Provide the (x, y) coordinate of the cell's center where the given text is located.  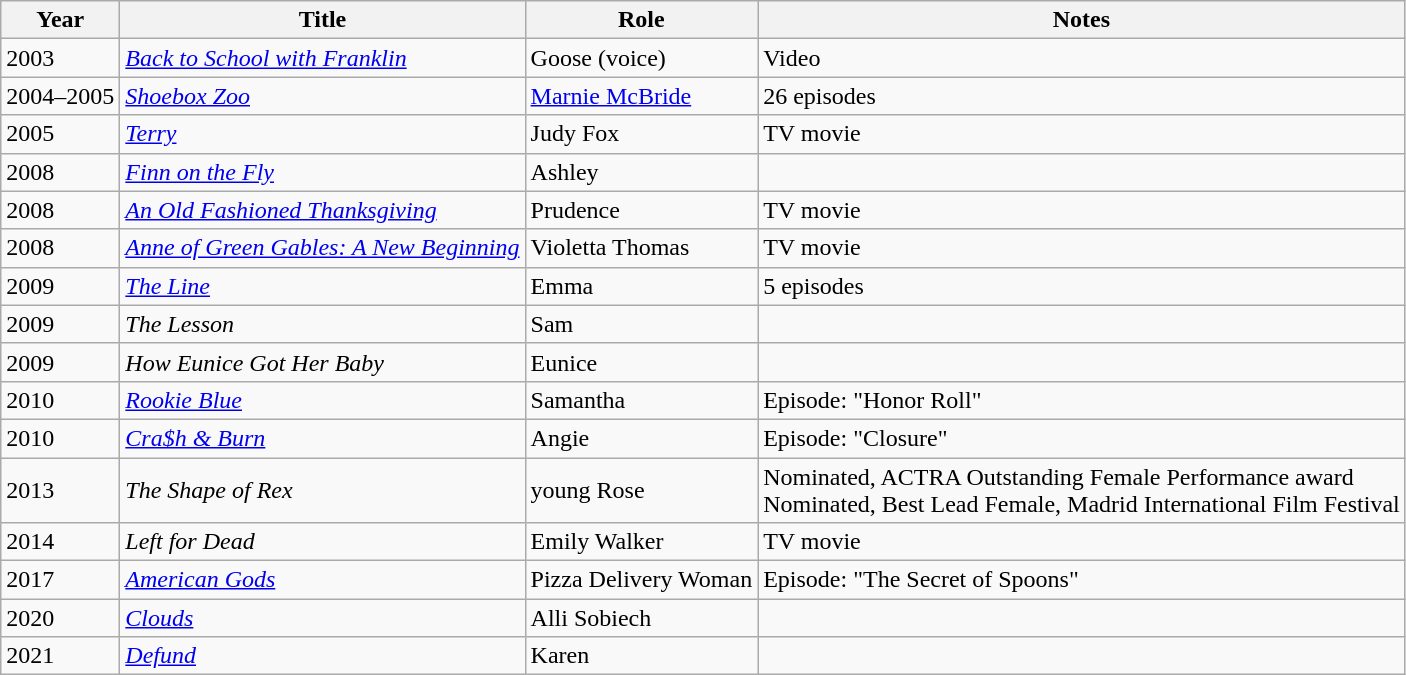
2021 (60, 656)
Episode: "Closure" (1082, 438)
The Shape of Rex (322, 490)
Title (322, 20)
American Gods (322, 580)
2014 (60, 542)
2004–2005 (60, 96)
Back to School with Franklin (322, 58)
young Rose (642, 490)
Left for Dead (322, 542)
Goose (voice) (642, 58)
Anne of Green Gables: A New Beginning (322, 248)
The Lesson (322, 324)
2003 (60, 58)
Terry (322, 134)
Pizza Delivery Woman (642, 580)
Defund (322, 656)
Angie (642, 438)
Emma (642, 286)
The Line (322, 286)
Notes (1082, 20)
Sam (642, 324)
2020 (60, 618)
Episode: "The Secret of Spoons" (1082, 580)
2005 (60, 134)
Year (60, 20)
An Old Fashioned Thanksgiving (322, 210)
26 episodes (1082, 96)
Judy Fox (642, 134)
Episode: "Honor Roll" (1082, 400)
2017 (60, 580)
Marnie McBride (642, 96)
Shoebox Zoo (322, 96)
Violetta Thomas (642, 248)
Alli Sobiech (642, 618)
How Eunice Got Her Baby (322, 362)
Emily Walker (642, 542)
Karen (642, 656)
2013 (60, 490)
5 episodes (1082, 286)
Clouds (322, 618)
Nominated, ACTRA Outstanding Female Performance awardNominated, Best Lead Female, Madrid International Film Festival (1082, 490)
Cra$h & Burn (322, 438)
Eunice (642, 362)
Ashley (642, 172)
Role (642, 20)
Samantha (642, 400)
Video (1082, 58)
Prudence (642, 210)
Finn on the Fly (322, 172)
Rookie Blue (322, 400)
